Find where the given text appears and provide that cell's center as [x, y] coordinate. 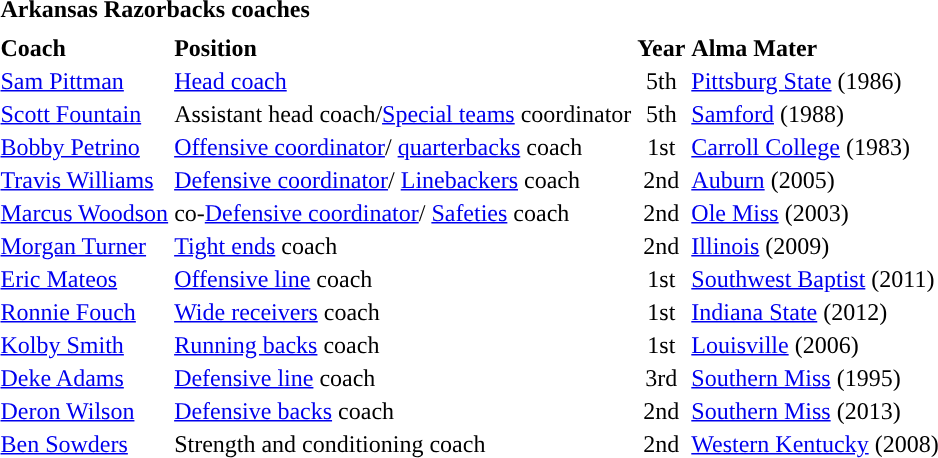
Year [662, 48]
Offensive coordinator/ quarterbacks coach [403, 147]
Defensive coordinator/ Linebackers coach [403, 180]
co-Defensive coordinator/ Safeties coach [403, 213]
Defensive line coach [403, 378]
Running backs coach [403, 345]
Wide receivers coach [403, 312]
Tight ends coach [403, 246]
3rd [662, 378]
Position [403, 48]
Assistant head coach/Special teams coordinator [403, 114]
Head coach [403, 81]
Defensive backs coach [403, 411]
Offensive line coach [403, 279]
